Find where the given text appears and provide that cell's center as [x, y] coordinate. 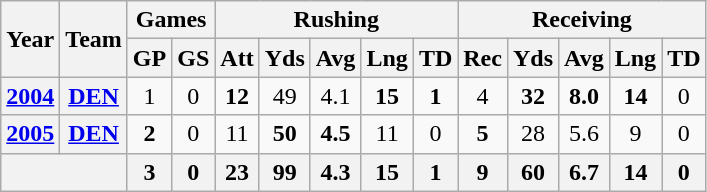
Receiving [582, 20]
4.1 [336, 96]
2005 [30, 134]
8.0 [584, 96]
5 [483, 134]
4.5 [336, 134]
23 [237, 172]
28 [532, 134]
GS [194, 58]
32 [532, 96]
99 [284, 172]
Att [237, 58]
2004 [30, 96]
GP [149, 58]
49 [284, 96]
4.3 [336, 172]
12 [237, 96]
4 [483, 96]
Rec [483, 58]
60 [532, 172]
3 [149, 172]
Year [30, 39]
Team [94, 39]
Games [170, 20]
5.6 [584, 134]
Rushing [336, 20]
2 [149, 134]
6.7 [584, 172]
50 [284, 134]
